From the cell containing the given text, extract its center point as (x, y) coordinate. 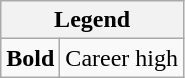
Bold (30, 58)
Legend (92, 20)
Career high (122, 58)
